Identify which cell holds the provided text, then report its [x, y] central coordinate. 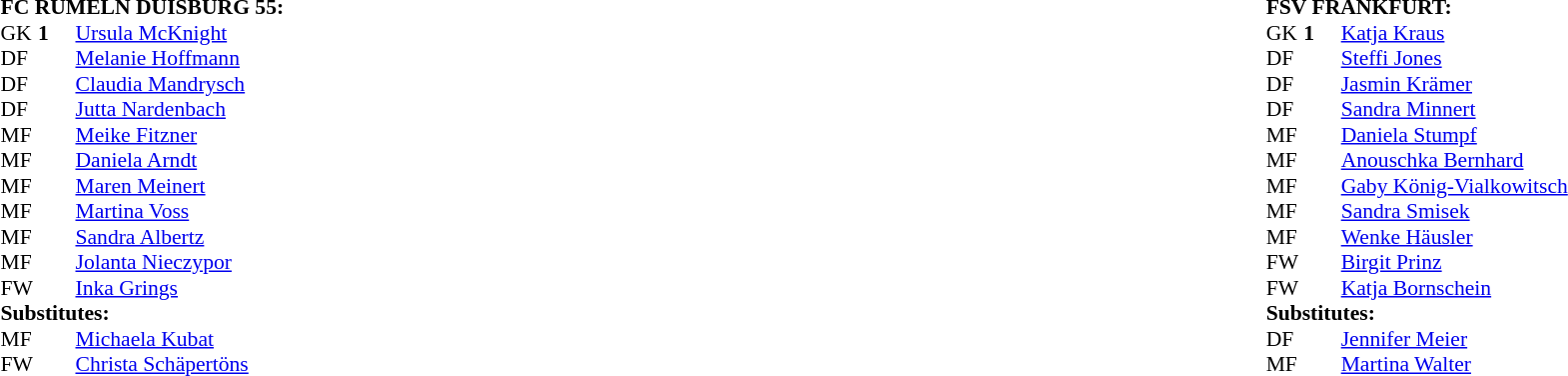
Ursula McKnight [180, 33]
Steffi Jones [1454, 59]
Daniela Arndt [180, 161]
Anouschka Bernhard [1454, 161]
Inka Grings [180, 288]
Wenke Häusler [1454, 237]
Daniela Stumpf [1454, 135]
Sandra Albertz [180, 237]
Birgit Prinz [1454, 263]
Claudia Mandrysch [180, 84]
Katja Kraus [1454, 33]
Maren Meinert [180, 186]
Sandra Minnert [1454, 109]
Katja Bornschein [1454, 288]
Jennifer Meier [1454, 339]
Melanie Hoffmann [180, 59]
Jolanta Nieczypor [180, 263]
Martina Voss [180, 211]
Meike Fitzner [180, 135]
Sandra Smisek [1454, 211]
Jutta Nardenbach [180, 109]
Gaby König-Vialkowitsch [1454, 186]
Jasmin Krämer [1454, 84]
Michaela Kubat [180, 339]
